Scan for the cell matching the given text and deliver its (X, Y) coordinate at center. 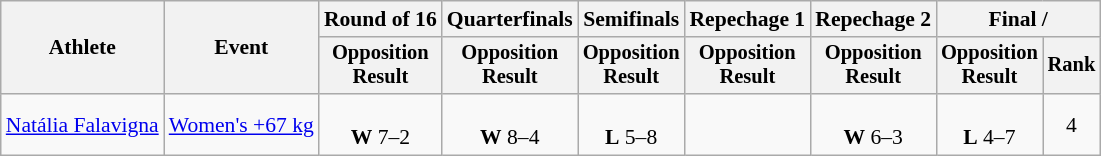
Rank (1072, 66)
W 8–4 (510, 124)
W 6–3 (873, 124)
Repechage 2 (873, 19)
Final / (1018, 19)
Round of 16 (380, 19)
Event (242, 48)
Women's +67 kg (242, 124)
Repechage 1 (747, 19)
L 4–7 (990, 124)
Athlete (82, 48)
Natália Falavigna (82, 124)
L 5–8 (632, 124)
Semifinals (632, 19)
4 (1072, 124)
Quarterfinals (510, 19)
W 7–2 (380, 124)
